Extract the [X, Y] coordinate from the center of the cell holding the provided text.  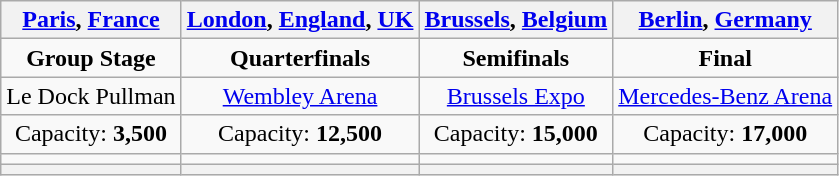
Wembley Arena [300, 96]
Brussels, Belgium [516, 20]
Paris, France [91, 20]
Le Dock Pullman [91, 96]
Brussels Expo [516, 96]
Capacity: 15,000 [516, 134]
Semifinals [516, 58]
Quarterfinals [300, 58]
Capacity: 3,500 [91, 134]
Capacity: 17,000 [726, 134]
Capacity: 12,500 [300, 134]
London, England, UK [300, 20]
Final [726, 58]
Group Stage [91, 58]
Berlin, Germany [726, 20]
Mercedes-Benz Arena [726, 96]
